Return the [x, y] coordinate for the center point of the cell that contains the specified text.  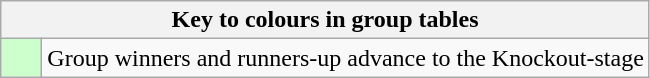
Key to colours in group tables [326, 20]
Group winners and runners-up advance to the Knockout-stage [346, 58]
